From the cell containing the given text, extract its center point as [x, y] coordinate. 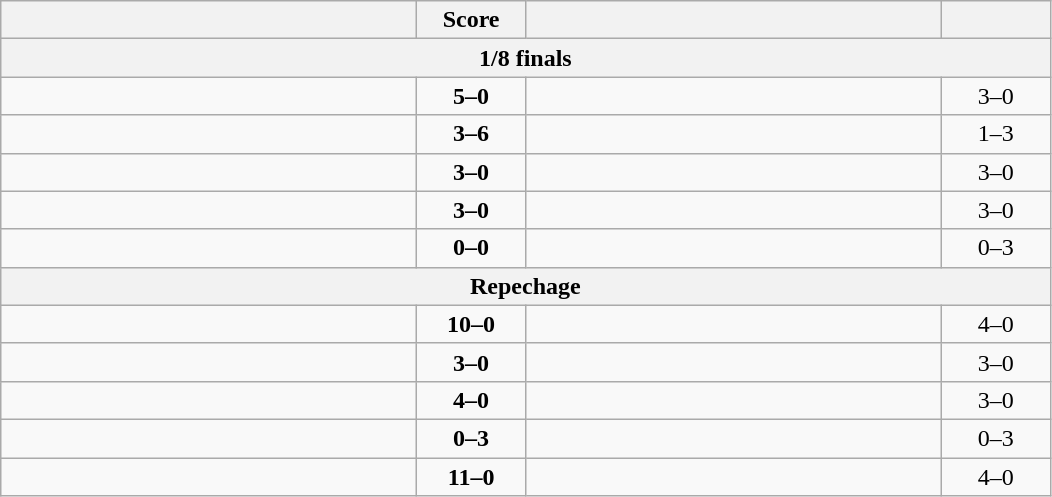
11–0 [472, 477]
Score [472, 20]
0–0 [472, 248]
10–0 [472, 324]
1–3 [996, 134]
Repechage [526, 286]
5–0 [472, 96]
3–6 [472, 134]
1/8 finals [526, 58]
